Find where the given text appears and provide that cell's center as (x, y) coordinate. 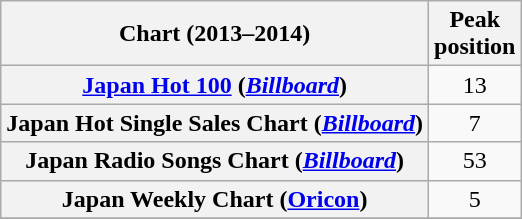
Japan Radio Songs Chart (Billboard) (215, 161)
Japan Hot 100 (Billboard) (215, 85)
Japan Hot Single Sales Chart (Billboard) (215, 123)
Peakposition (475, 34)
5 (475, 199)
13 (475, 85)
Chart (2013–2014) (215, 34)
53 (475, 161)
Japan Weekly Chart (Oricon) (215, 199)
7 (475, 123)
